Extract the [x, y] coordinate from the center of the cell holding the provided text.  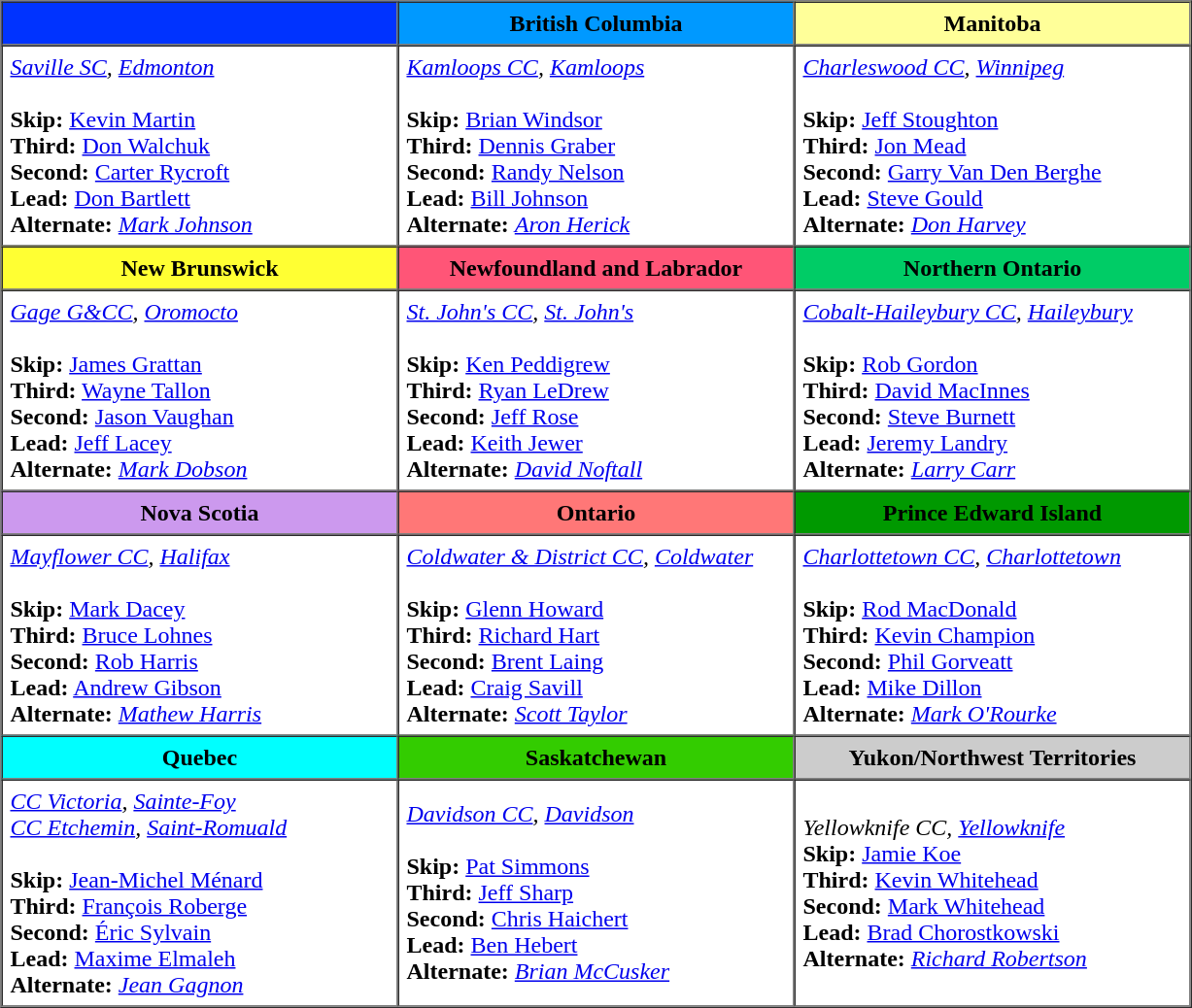
Davidson CC, Davidson Skip: Pat Simmons Third: Jeff Sharp Second: Chris Haichert Lead: Ben Hebert Alternate: Brian McCusker [596, 892]
Newfoundland and Labrador [596, 268]
Coldwater & District CC, Coldwater Skip: Glenn Howard Third: Richard Hart Second: Brent Laing Lead: Craig Savill Alternate: Scott Taylor [596, 635]
Saskatchewan [596, 757]
St. John's CC, St. John's Skip: Ken Peddigrew Third: Ryan LeDrew Second: Jeff Rose Lead: Keith Jewer Alternate: David Noftall [596, 390]
Yellowknife CC, YellowknifeSkip: Jamie Koe Third: Kevin Whitehead Second: Mark Whitehead Lead: Brad Chorostkowski Alternate: Richard Robertson [993, 892]
Gage G&CC, Oromocto Skip: James Grattan Third: Wayne Tallon Second: Jason Vaughan Lead: Jeff Lacey Alternate: Mark Dobson [200, 390]
Saville SC, Edmonton Skip: Kevin Martin Third: Don Walchuk Second: Carter Rycroft Lead: Don Bartlett Alternate: Mark Johnson [200, 146]
Charlottetown CC, Charlottetown Skip: Rod MacDonald Third: Kevin Champion Second: Phil Gorveatt Lead: Mike Dillon Alternate: Mark O'Rourke [993, 635]
Ontario [596, 513]
New Brunswick [200, 268]
Northern Ontario [993, 268]
Cobalt-Haileybury CC, Haileybury Skip: Rob Gordon Third: David MacInnes Second: Steve Burnett Lead: Jeremy Landry Alternate: Larry Carr [993, 390]
Quebec [200, 757]
Kamloops CC, Kamloops Skip: Brian Windsor Third: Dennis Graber Second: Randy Nelson Lead: Bill Johnson Alternate: Aron Herick [596, 146]
Prince Edward Island [993, 513]
Nova Scotia [200, 513]
Yukon/Northwest Territories [993, 757]
Charleswood CC, Winnipeg Skip: Jeff Stoughton Third: Jon Mead Second: Garry Van Den Berghe Lead: Steve Gould Alternate: Don Harvey [993, 146]
Manitoba [993, 23]
Mayflower CC, Halifax Skip: Mark Dacey Third: Bruce Lohnes Second: Rob Harris Lead: Andrew Gibson Alternate: Mathew Harris [200, 635]
British Columbia [596, 23]
